Capture the cell that displays the provided text and extract its [X, Y] central coordinate. 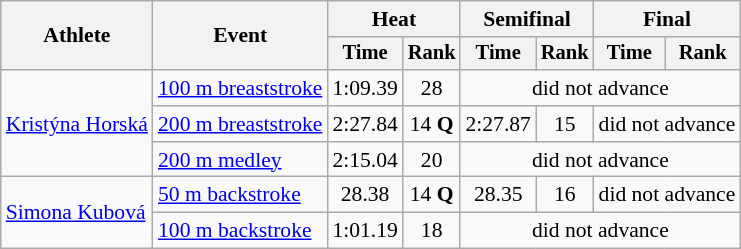
28 [432, 88]
2:27.87 [498, 124]
50 m backstroke [240, 195]
1:09.39 [364, 88]
Event [240, 36]
Semifinal [526, 19]
Final [668, 19]
28.35 [498, 195]
15 [565, 124]
200 m breaststroke [240, 124]
Athlete [77, 36]
20 [432, 160]
200 m medley [240, 160]
2:27.84 [364, 124]
2:15.04 [364, 160]
1:01.19 [364, 231]
16 [565, 195]
Simona Kubová [77, 212]
100 m breaststroke [240, 88]
18 [432, 231]
28.38 [364, 195]
100 m backstroke [240, 231]
Kristýna Horská [77, 124]
Heat [394, 19]
